Identify which cell holds the provided text, then report its (x, y) central coordinate. 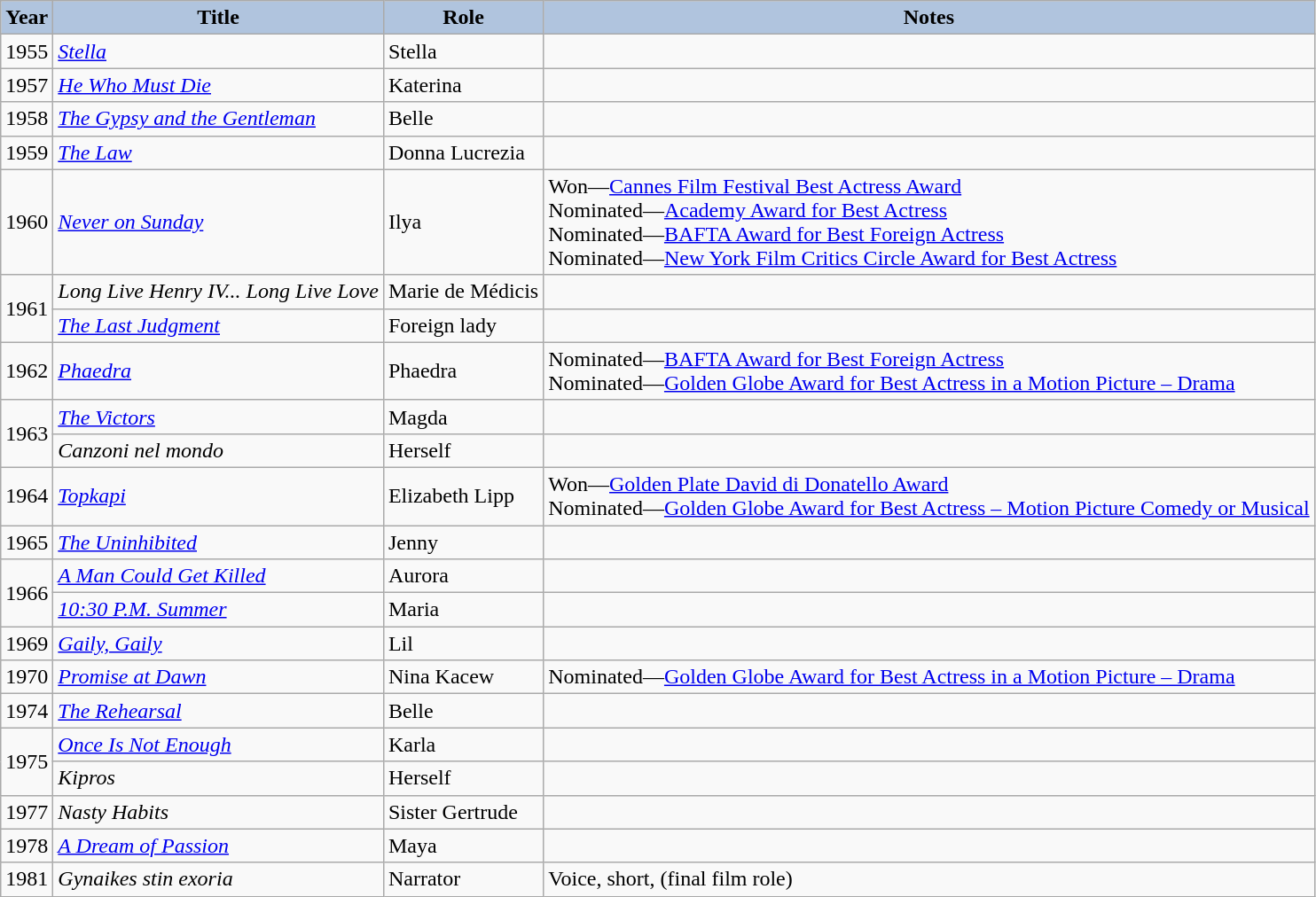
Marie de Médicis (463, 292)
Nina Kacew (463, 677)
Nominated—Golden Globe Award for Best Actress in a Motion Picture – Drama (929, 677)
The Uninhibited (218, 542)
The Victors (218, 417)
Nasty Habits (218, 812)
1961 (27, 308)
Katerina (463, 85)
Elizabeth Lipp (463, 496)
Title (218, 18)
The Law (218, 152)
1962 (27, 370)
Maria (463, 610)
1964 (27, 496)
1978 (27, 846)
Once Is Not Enough (218, 745)
1970 (27, 677)
1958 (27, 119)
Maya (463, 846)
Nominated—BAFTA Award for Best Foreign ActressNominated—Golden Globe Award for Best Actress in a Motion Picture – Drama (929, 370)
Sister Gertrude (463, 812)
1959 (27, 152)
Kipros (218, 778)
1966 (27, 593)
1975 (27, 761)
Karla (463, 745)
Foreign lady (463, 325)
Gaily, Gaily (218, 643)
Long Live Henry IV... Long Live Love (218, 292)
Never on Sunday (218, 222)
Ilya (463, 222)
1957 (27, 85)
Canzoni nel mondo (218, 450)
1981 (27, 879)
Jenny (463, 542)
The Last Judgment (218, 325)
A Man Could Get Killed (218, 576)
1977 (27, 812)
Promise at Dawn (218, 677)
Donna Lucrezia (463, 152)
Gynaikes stin exoria (218, 879)
1963 (27, 433)
The Rehearsal (218, 711)
Won—Golden Plate David di Donatello AwardNominated—Golden Globe Award for Best Actress – Motion Picture Comedy or Musical (929, 496)
10:30 P.M. Summer (218, 610)
1955 (27, 51)
Lil (463, 643)
Topkapi (218, 496)
1969 (27, 643)
A Dream of Passion (218, 846)
1960 (27, 222)
Year (27, 18)
1974 (27, 711)
He Who Must Die (218, 85)
The Gypsy and the Gentleman (218, 119)
Aurora (463, 576)
Role (463, 18)
Magda (463, 417)
Narrator (463, 879)
Notes (929, 18)
1965 (27, 542)
Voice, short, (final film role) (929, 879)
